Extract the [X, Y] coordinate from the center of the cell holding the provided text.  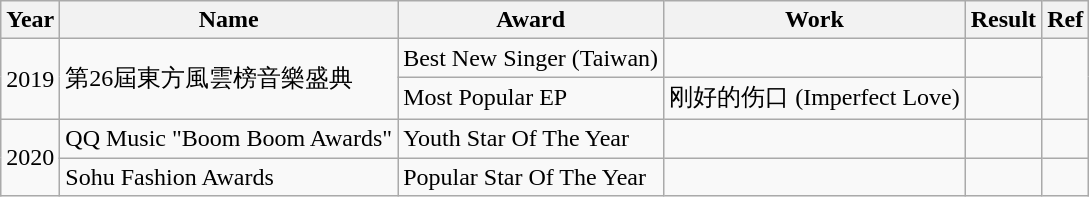
第26屆東方風雲榜音樂盛典 [229, 80]
Name [229, 20]
Best New Singer (Taiwan) [531, 58]
QQ Music "Boom Boom Awards" [229, 138]
2020 [30, 157]
Year [30, 20]
Sohu Fashion Awards [229, 177]
Popular Star Of The Year [531, 177]
Result [1003, 20]
Most Popular EP [531, 98]
2019 [30, 80]
Work [815, 20]
Award [531, 20]
Youth Star Of The Year [531, 138]
Ref [1066, 20]
刚好的伤口 (Imperfect Love) [815, 98]
